Determine the (X, Y) coordinate at the center of the cell enclosing the given text.  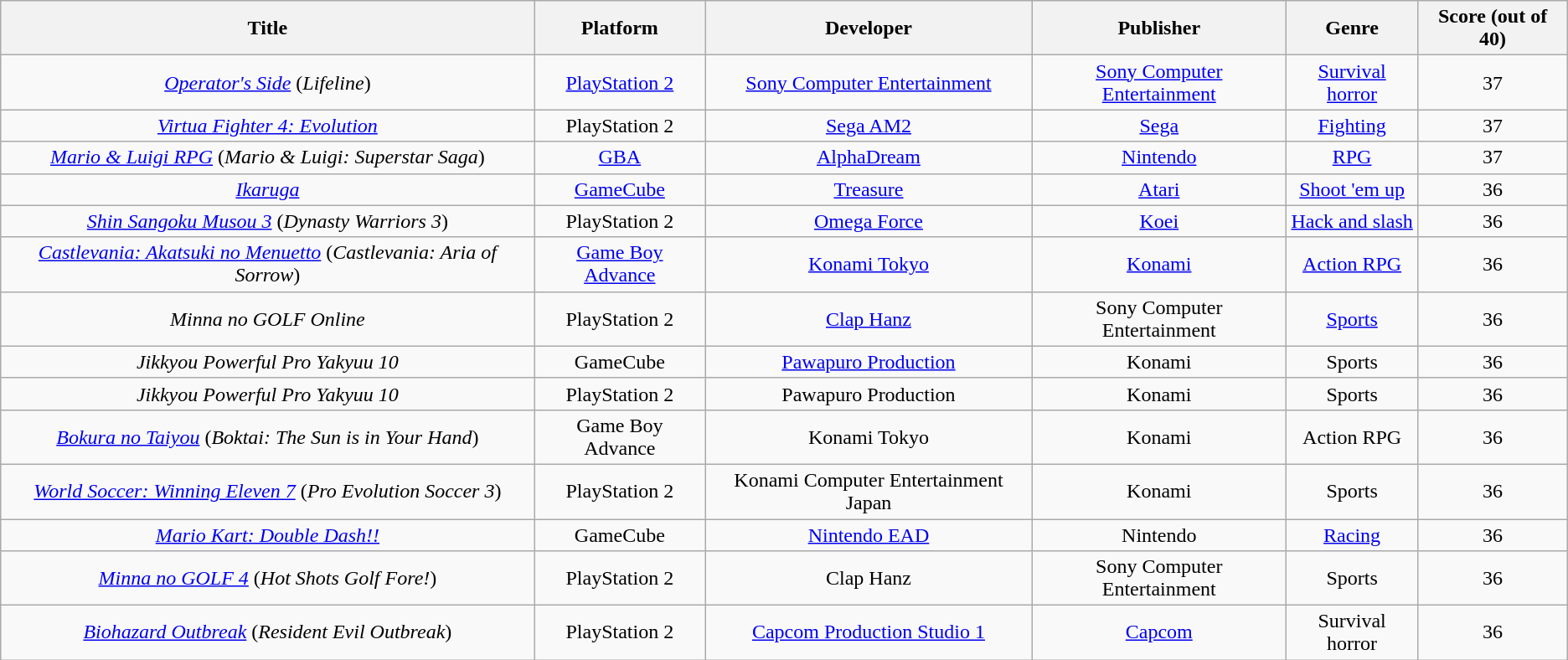
Title (268, 28)
Minna no GOLF 4 (Hot Shots Golf Fore!) (268, 578)
Shoot 'em up (1352, 189)
RPG (1352, 157)
Racing (1352, 535)
Bokura no Taiyou (Boktai: The Sun is in Your Hand) (268, 437)
Ikaruga (268, 189)
Treasure (869, 189)
Hack and slash (1352, 221)
Atari (1159, 189)
Koei (1159, 221)
Minna no GOLF Online (268, 318)
Operator's Side (Lifeline) (268, 82)
Biohazard Outbreak (Resident Evil Outbreak) (268, 633)
Developer (869, 28)
Publisher (1159, 28)
Capcom (1159, 633)
Score (out of 40) (1493, 28)
Nintendo EAD (869, 535)
World Soccer: Winning Eleven 7 (Pro Evolution Soccer 3) (268, 491)
Genre (1352, 28)
Fighting (1352, 126)
Sega (1159, 126)
Capcom Production Studio 1 (869, 633)
Shin Sangoku Musou 3 (Dynasty Warriors 3) (268, 221)
Mario Kart: Double Dash!! (268, 535)
Sega AM2 (869, 126)
Virtua Fighter 4: Evolution (268, 126)
AlphaDream (869, 157)
Omega Force (869, 221)
Mario & Luigi RPG (Mario & Luigi: Superstar Saga) (268, 157)
Platform (620, 28)
Castlevania: Akatsuki no Menuetto (Castlevania: Aria of Sorrow) (268, 265)
GBA (620, 157)
Konami Computer Entertainment Japan (869, 491)
